Return the [X, Y] coordinate for the center point of the cell that contains the specified text.  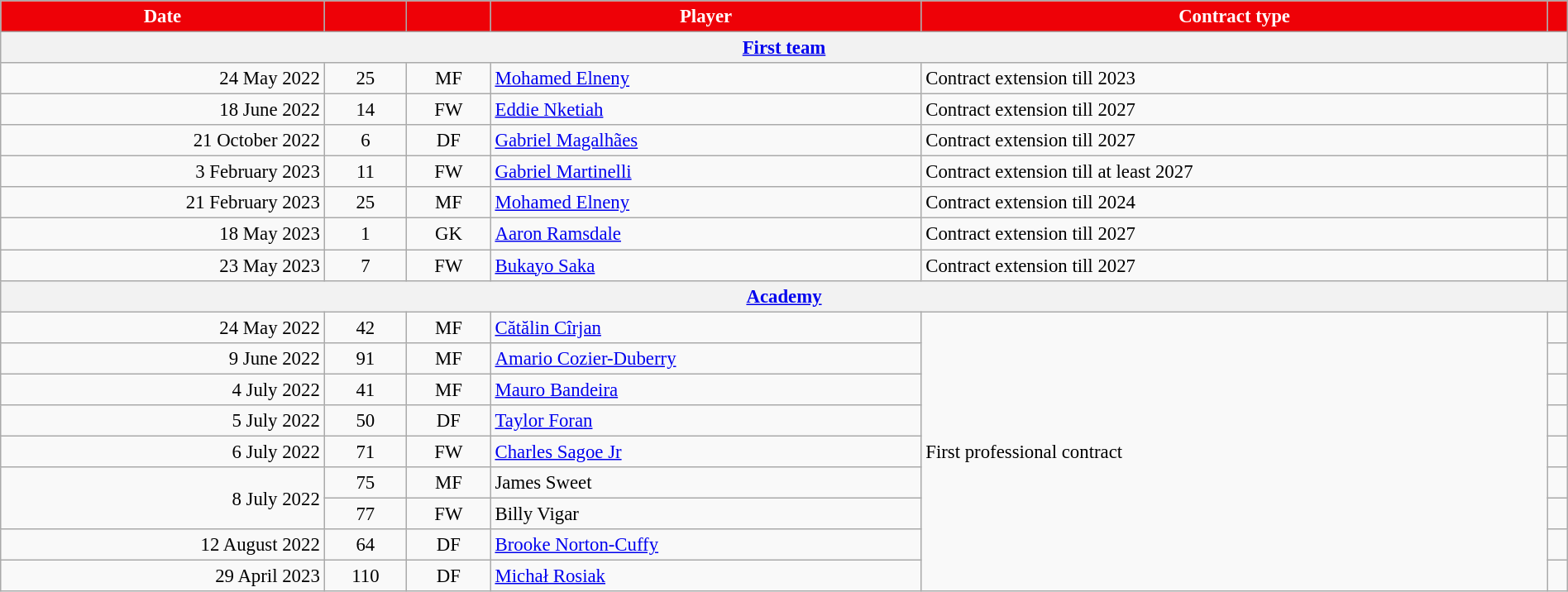
18 May 2023 [162, 234]
12 August 2022 [162, 545]
18 June 2022 [162, 110]
Contract extension till 2024 [1234, 203]
6 July 2022 [162, 451]
Cătălin Cîrjan [706, 327]
Contract extension till at least 2027 [1234, 172]
Mauro Bandeira [706, 389]
11 [366, 172]
77 [366, 513]
6 [366, 141]
Charles Sagoe Jr [706, 451]
Contract type [1234, 17]
71 [366, 451]
21 February 2023 [162, 203]
50 [366, 421]
7 [366, 265]
Michał Rosiak [706, 576]
21 October 2022 [162, 141]
Taylor Foran [706, 421]
91 [366, 358]
23 May 2023 [162, 265]
Eddie Nketiah [706, 110]
Date [162, 17]
41 [366, 389]
29 April 2023 [162, 576]
5 July 2022 [162, 421]
Gabriel Martinelli [706, 172]
James Sweet [706, 483]
Player [706, 17]
75 [366, 483]
First team [784, 48]
42 [366, 327]
Contract extension till 2023 [1234, 79]
64 [366, 545]
Aaron Ramsdale [706, 234]
GK [449, 234]
Academy [784, 296]
4 July 2022 [162, 389]
Bukayo Saka [706, 265]
First professional contract [1234, 451]
Billy Vigar [706, 513]
Gabriel Magalhães [706, 141]
Brooke Norton-Cuffy [706, 545]
3 February 2023 [162, 172]
110 [366, 576]
8 July 2022 [162, 498]
14 [366, 110]
9 June 2022 [162, 358]
Amario Cozier-Duberry [706, 358]
1 [366, 234]
